For the text-containing cell, return its midpoint in (x, y) coordinate format. 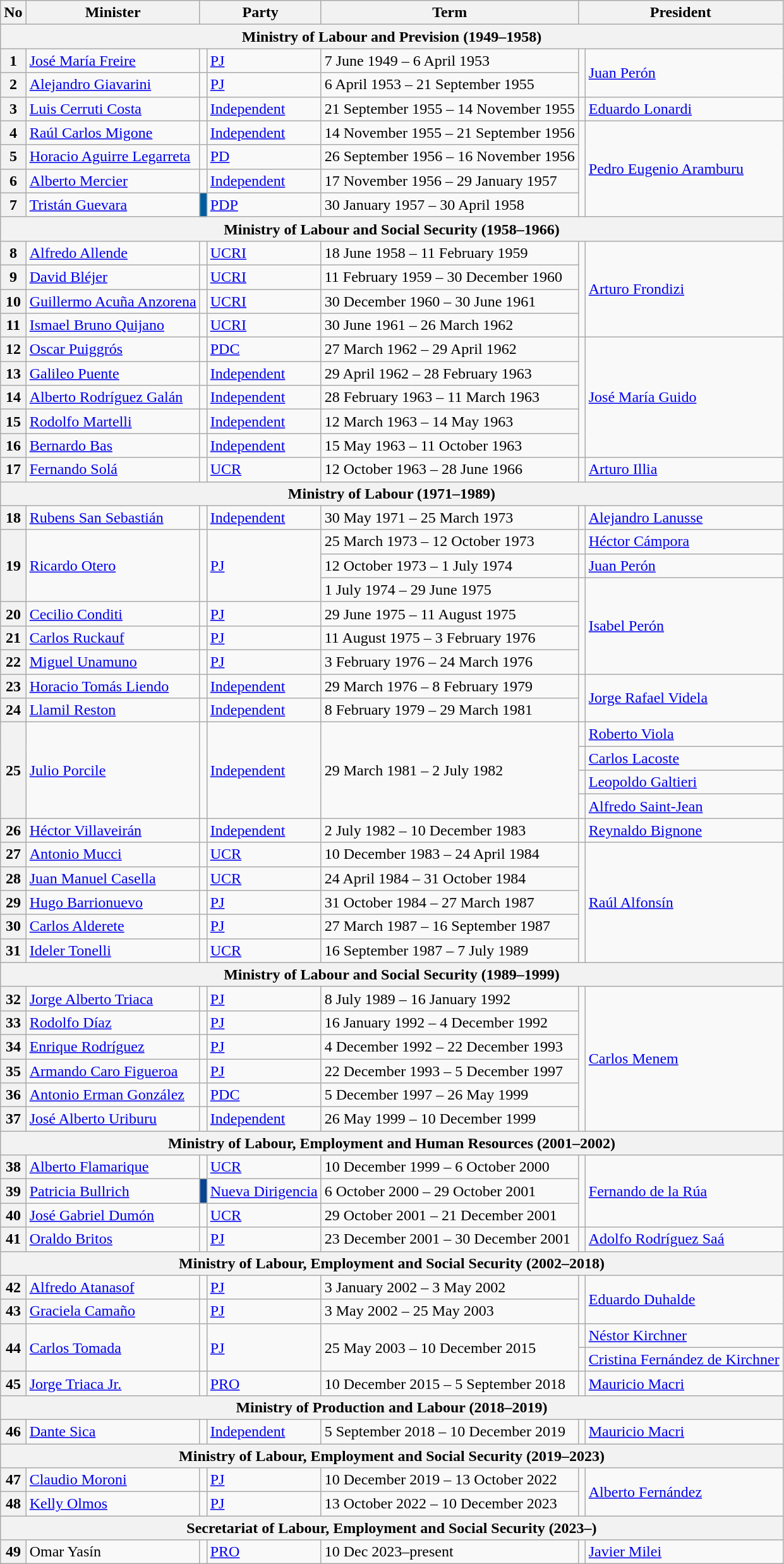
Ministry of Labour and Prevision (1949–1958) (392, 37)
16 September 1987 – 7 July 1989 (450, 950)
Ismael Bruno Quijano (112, 325)
Party (260, 13)
3 (13, 109)
23 (13, 686)
Rodolfo Martelli (112, 421)
11 February 1959 – 30 December 1960 (450, 277)
Ministry of Labour and Social Security (1958–1966) (392, 229)
16 (13, 446)
49 (13, 1552)
Oraldo Britos (112, 1239)
21 September 1955 – 14 November 1955 (450, 109)
42 (13, 1287)
Héctor Cámpora (684, 542)
3 May 2002 – 25 May 2003 (450, 1311)
Kelly Olmos (112, 1504)
Juan Manuel Casella (112, 878)
6 (13, 181)
30 May 1971 – 25 March 1973 (450, 518)
20 (13, 614)
David Bléjer (112, 277)
Ricardo Otero (112, 566)
Horacio Aguirre Legarreta (112, 157)
26 September 1956 – 16 November 1956 (450, 157)
29 (13, 902)
27 March 1962 – 29 April 1962 (450, 349)
5 (13, 157)
14 (13, 397)
5 December 1997 – 26 May 1999 (450, 1095)
Nueva Dirigencia (264, 1191)
43 (13, 1311)
José María Guido (684, 397)
Graciela Camaño (112, 1311)
4 December 1992 – 22 December 1993 (450, 1046)
Eduardo Duhalde (684, 1299)
5 September 2018 – 10 December 2019 (450, 1431)
6 October 2000 – 29 October 2001 (450, 1191)
Hugo Barrionuevo (112, 902)
Ministry of Labour, Employment and Human Resources (2001–2002) (392, 1143)
10 December 2015 – 5 September 2018 (450, 1383)
46 (13, 1431)
Carlos Menem (684, 1058)
Tristán Guevara (112, 205)
Claudio Moroni (112, 1480)
4 (13, 133)
Roberto Viola (684, 734)
Alberto Fernández (684, 1492)
Fernando Solá (112, 470)
Javier Milei (684, 1552)
12 March 1963 – 14 May 1963 (450, 421)
29 October 2001 – 21 December 2001 (450, 1215)
Alfredo Saint-Jean (684, 806)
Miguel Unamuno (112, 662)
31 (13, 950)
38 (13, 1167)
28 (13, 878)
José María Freire (112, 61)
39 (13, 1191)
14 November 1955 – 21 September 1956 (450, 133)
Alejandro Giavarini (112, 85)
Pedro Eugenio Aramburu (684, 169)
Rubens San Sebastián (112, 518)
Adolfo Rodríguez Saá (684, 1239)
7 June 1949 – 6 April 1953 (450, 61)
Llamil Reston (112, 710)
19 (13, 566)
29 March 1981 – 2 July 1982 (450, 770)
26 (13, 830)
Julio Porcile (112, 770)
Raúl Carlos Migone (112, 133)
47 (13, 1480)
Horacio Tomás Liendo (112, 686)
25 (13, 770)
Dante Sica (112, 1431)
13 October 2022 – 10 December 2023 (450, 1504)
22 (13, 662)
Alfredo Allende (112, 253)
Carlos Lacoste (684, 758)
9 (13, 277)
1 July 1974 – 29 June 1975 (450, 590)
44 (13, 1347)
29 April 1962 – 28 February 1963 (450, 373)
3 February 1976 – 24 March 1976 (450, 662)
President (680, 13)
30 December 1960 – 30 June 1961 (450, 301)
Eduardo Lonardi (684, 109)
31 October 1984 – 27 March 1987 (450, 902)
18 June 1958 – 11 February 1959 (450, 253)
12 (13, 349)
Antonio Erman González (112, 1095)
Cristina Fernández de Kirchner (684, 1359)
27 March 1987 – 16 September 1987 (450, 926)
30 June 1961 – 26 March 1962 (450, 325)
35 (13, 1071)
40 (13, 1215)
37 (13, 1119)
Jorge Rafael Videla (684, 698)
29 June 1975 – 11 August 1975 (450, 614)
Isabel Perón (684, 626)
41 (13, 1239)
13 (13, 373)
10 December 2019 – 13 October 2022 (450, 1480)
Carlos Ruckauf (112, 638)
Raúl Alfonsín (684, 902)
Alberto Mercier (112, 181)
Armando Caro Figueroa (112, 1071)
34 (13, 1046)
Arturo Frondizi (684, 289)
Fernando de la Rúa (684, 1191)
8 July 1989 – 16 January 1992 (450, 998)
Carlos Tomada (112, 1347)
No (13, 13)
27 (13, 854)
Néstor Kirchner (684, 1335)
Alberto Rodríguez Galán (112, 397)
Ideler Tonelli (112, 950)
18 (13, 518)
23 December 2001 – 30 December 2001 (450, 1239)
Jorge Triaca Jr. (112, 1383)
Term (450, 13)
26 May 1999 – 10 December 1999 (450, 1119)
PDP (264, 205)
15 (13, 421)
1 (13, 61)
12 October 1963 – 28 June 1966 (450, 470)
Omar Yasín (112, 1552)
24 April 1984 – 31 October 1984 (450, 878)
Alberto Flamarique (112, 1167)
Ministry of Labour, Employment and Social Security (2002–2018) (392, 1263)
15 May 1963 – 11 October 1963 (450, 446)
10 Dec 2023–present (450, 1552)
Arturo Illia (684, 470)
12 October 1973 – 1 July 1974 (450, 566)
10 December 1999 – 6 October 2000 (450, 1167)
Leopoldo Galtieri (684, 782)
Secretariat of Labour, Employment and Social Security (2023–) (392, 1528)
10 December 1983 – 24 April 1984 (450, 854)
José Alberto Uriburu (112, 1119)
30 January 1957 – 30 April 1958 (450, 205)
Patricia Bullrich (112, 1191)
Galileo Puente (112, 373)
8 (13, 253)
10 (13, 301)
Ministry of Labour, Employment and Social Security (2019–2023) (392, 1455)
Héctor Villaveirán (112, 830)
36 (13, 1095)
22 December 1993 – 5 December 1997 (450, 1071)
33 (13, 1022)
17 November 1956 – 29 January 1957 (450, 181)
Guillermo Acuña Anzorena (112, 301)
Ministry of Labour (1971–1989) (392, 494)
17 (13, 470)
2 July 1982 – 10 December 1983 (450, 830)
8 February 1979 – 29 March 1981 (450, 710)
3 January 2002 – 3 May 2002 (450, 1287)
Reynaldo Bignone (684, 830)
Enrique Rodríguez (112, 1046)
Minister (112, 13)
Luis Cerruti Costa (112, 109)
7 (13, 205)
Antonio Mucci (112, 854)
48 (13, 1504)
11 August 1975 – 3 February 1976 (450, 638)
Ministry of Production and Labour (2018–2019) (392, 1407)
Ministry of Labour and Social Security (1989–1999) (392, 974)
24 (13, 710)
29 March 1976 – 8 February 1979 (450, 686)
Oscar Puiggrós (112, 349)
11 (13, 325)
32 (13, 998)
25 May 2003 – 10 December 2015 (450, 1347)
2 (13, 85)
Cecilio Conditi (112, 614)
Alejandro Lanusse (684, 518)
Alfredo Atanasof (112, 1287)
Jorge Alberto Triaca (112, 998)
Bernardo Bas (112, 446)
Rodolfo Díaz (112, 1022)
16 January 1992 – 4 December 1992 (450, 1022)
PD (264, 157)
6 April 1953 – 21 September 1955 (450, 85)
30 (13, 926)
25 March 1973 – 12 October 1973 (450, 542)
José Gabriel Dumón (112, 1215)
Carlos Alderete (112, 926)
28 February 1963 – 11 March 1963 (450, 397)
45 (13, 1383)
21 (13, 638)
